Locate the cell with the specified text and output its (X, Y) center coordinate. 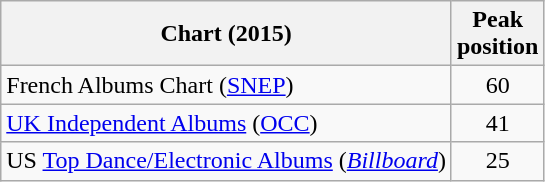
French Albums Chart (SNEP) (226, 85)
US Top Dance/Electronic Albums (Billboard) (226, 161)
25 (497, 161)
Peakposition (497, 34)
Chart (2015) (226, 34)
UK Independent Albums (OCC) (226, 123)
60 (497, 85)
41 (497, 123)
